Scan for the cell matching the given text and deliver its (x, y) coordinate at center. 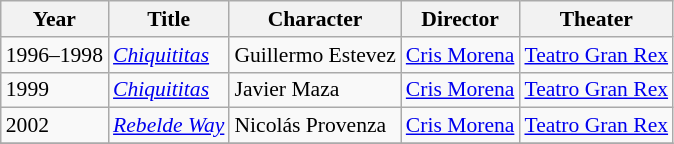
Director (460, 19)
Guillermo Estevez (314, 55)
1999 (54, 90)
2002 (54, 126)
Title (168, 19)
Javier Maza (314, 90)
Character (314, 19)
Nicolás Provenza (314, 126)
Theater (596, 19)
1996–1998 (54, 55)
Rebelde Way (168, 126)
Year (54, 19)
